Locate the cell with the specified text and output its (X, Y) center coordinate. 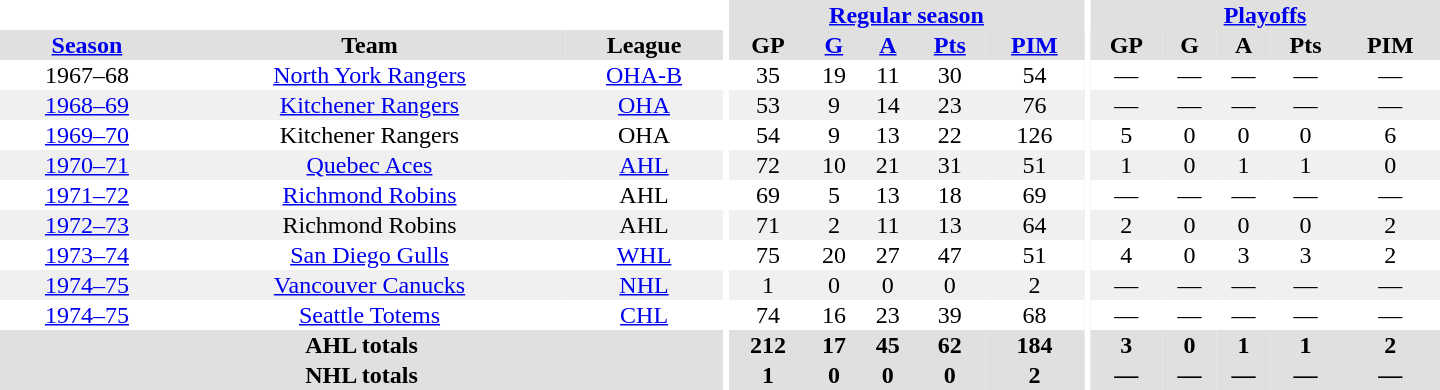
68 (1034, 315)
18 (950, 195)
Playoffs (1265, 15)
47 (950, 255)
76 (1034, 105)
League (644, 45)
74 (768, 315)
Regular season (906, 15)
72 (768, 165)
NHL totals (362, 375)
CHL (644, 315)
14 (888, 105)
WHL (644, 255)
45 (888, 345)
212 (768, 345)
1967–68 (87, 75)
Team (370, 45)
1972–73 (87, 225)
1973–74 (87, 255)
1970–71 (87, 165)
35 (768, 75)
22 (950, 135)
126 (1034, 135)
Season (87, 45)
16 (834, 315)
184 (1034, 345)
17 (834, 345)
Seattle Totems (370, 315)
San Diego Gulls (370, 255)
27 (888, 255)
31 (950, 165)
North York Rangers (370, 75)
71 (768, 225)
1971–72 (87, 195)
30 (950, 75)
NHL (644, 285)
19 (834, 75)
6 (1390, 135)
1968–69 (87, 105)
53 (768, 105)
OHA-B (644, 75)
75 (768, 255)
39 (950, 315)
62 (950, 345)
4 (1126, 255)
Quebec Aces (370, 165)
AHL totals (362, 345)
21 (888, 165)
20 (834, 255)
1969–70 (87, 135)
Vancouver Canucks (370, 285)
10 (834, 165)
64 (1034, 225)
